Provide the (x, y) coordinate of the cell's center where the given text is located.  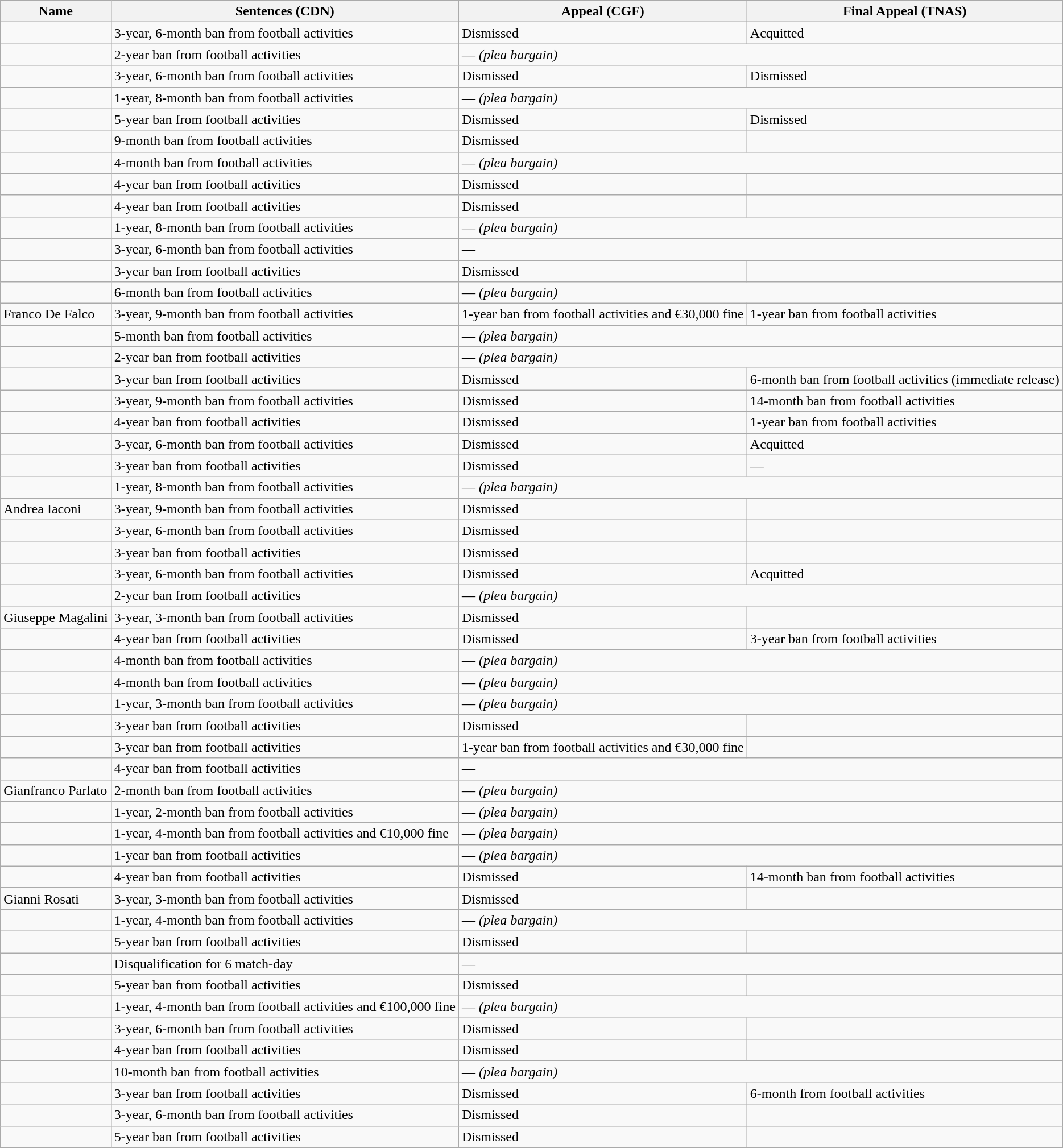
6-month ban from football activities (284, 293)
1-year, 4-month ban from football activities (284, 920)
6-month ban from football activities (immediate release) (904, 379)
Appeal (CGF) (603, 11)
9-month ban from football activities (284, 141)
1-year, 4-month ban from football activities and €10,000 fine (284, 834)
1-year, 2-month ban from football activities (284, 812)
6-month from football activities (904, 1093)
Giuseppe Magalini (56, 617)
2-month ban from football activities (284, 790)
Name (56, 11)
1-year, 3-month ban from football activities (284, 704)
Franco De Falco (56, 314)
10-month ban from football activities (284, 1072)
Gianfranco Parlato (56, 790)
5-month ban from football activities (284, 336)
1-year, 4-month ban from football activities and €100,000 fine (284, 1007)
Sentences (CDN) (284, 11)
Final Appeal (TNAS) (904, 11)
Andrea Iaconi (56, 509)
Disqualification for 6 match-day (284, 964)
Gianni Rosati (56, 898)
